For the text-containing cell, return its midpoint in (x, y) coordinate format. 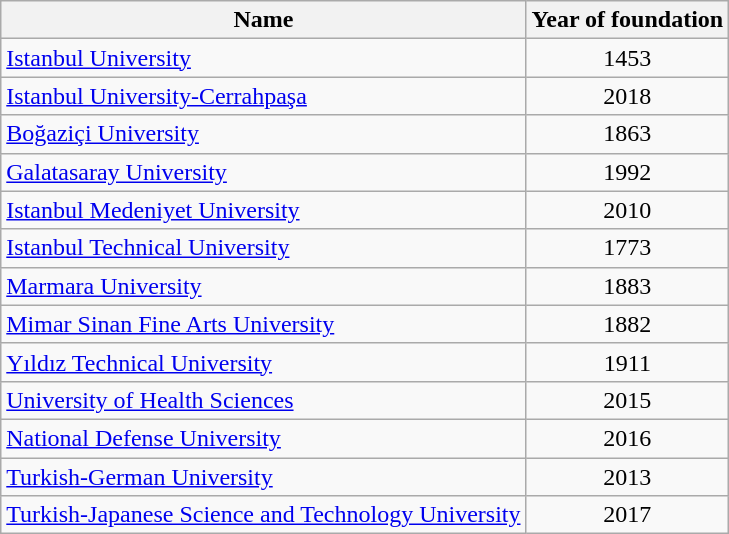
2018 (628, 96)
1883 (628, 286)
2017 (628, 515)
Istanbul University-Cerrahpaşa (264, 96)
Turkish-Japanese Science and Technology University (264, 515)
1453 (628, 58)
Year of foundation (628, 20)
Boğaziçi University (264, 134)
Istanbul Medeniyet University (264, 210)
Marmara University (264, 286)
2015 (628, 400)
Istanbul Technical University (264, 248)
Galatasaray University (264, 172)
1882 (628, 324)
University of Health Sciences (264, 400)
Turkish-German University (264, 477)
2013 (628, 477)
1863 (628, 134)
1773 (628, 248)
Yıldız Technical University (264, 362)
2016 (628, 438)
1992 (628, 172)
Name (264, 20)
1911 (628, 362)
Mimar Sinan Fine Arts University (264, 324)
Istanbul University (264, 58)
National Defense University (264, 438)
2010 (628, 210)
